Search for the cell housing the specified text and yield its (x, y) center coordinate. 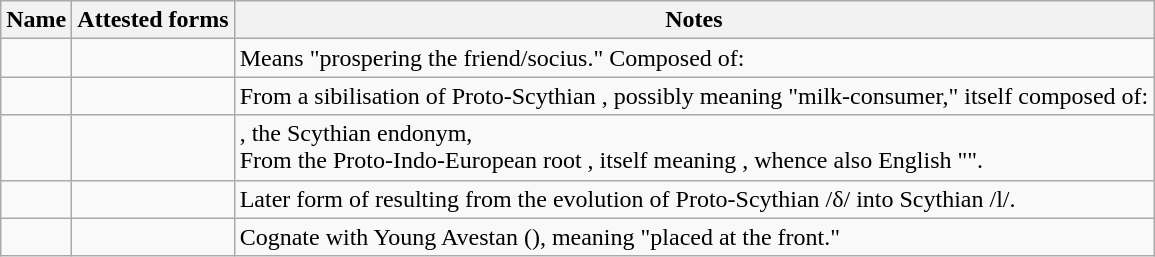
Notes (694, 20)
Name (36, 20)
Attested forms (153, 20)
, the Scythian endonym,From the Proto-Indo-European root , itself meaning , whence also English "". (694, 148)
Means "prospering the friend/socius." Composed of: (694, 58)
Cognate with Young Avestan (), meaning "placed at the front." (694, 237)
Later form of resulting from the evolution of Proto-Scythian /δ/ into Scythian /l/. (694, 199)
From a sibilisation of Proto-Scythian , possibly meaning "milk-consumer," itself composed of: (694, 96)
